Detect which cell encompasses the target text, then output its [x, y] center coordinate. 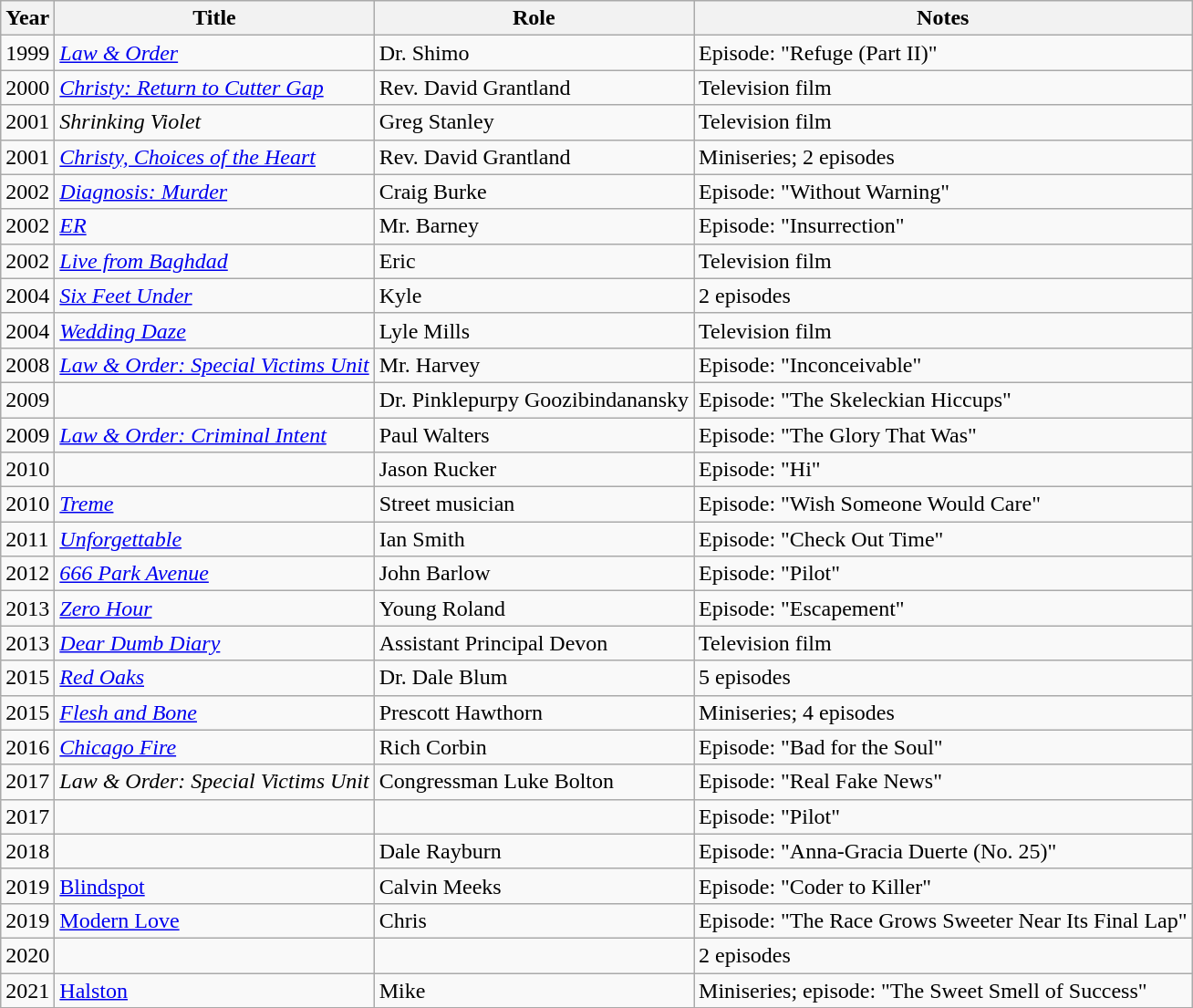
Episode: "Anna-Gracia Duerte (No. 25)" [943, 851]
Episode: "Escapement" [943, 608]
Young Roland [534, 608]
Chicago Fire [214, 747]
2020 [27, 955]
Modern Love [214, 920]
Paul Walters [534, 435]
Episode: "Without Warning" [943, 192]
Lyle Mills [534, 330]
Episode: "Inconceivable" [943, 365]
Unforgettable [214, 539]
Eric [534, 261]
Street musician [534, 504]
2021 [27, 990]
Law & Order: Criminal Intent [214, 435]
Red Oaks [214, 678]
Year [27, 18]
Blindspot [214, 886]
2008 [27, 365]
Halston [214, 990]
Congressman Luke Bolton [534, 782]
Dr. Pinklepurpy Goozibindanansky [534, 400]
Christy, Choices of the Heart [214, 157]
Mike [534, 990]
Diagnosis: Murder [214, 192]
1999 [27, 53]
Episode: "Hi" [943, 470]
Miniseries; episode: "The Sweet Smell of Success" [943, 990]
Jason Rucker [534, 470]
Episode: "Check Out Time" [943, 539]
Role [534, 18]
Miniseries; 2 episodes [943, 157]
Dear Dumb Diary [214, 643]
Episode: "Refuge (Part II)" [943, 53]
Episode: "Coder to Killer" [943, 886]
Ian Smith [534, 539]
Law & Order [214, 53]
Episode: "Insurrection" [943, 226]
Notes [943, 18]
Mr. Barney [534, 226]
Episode: "Real Fake News" [943, 782]
Six Feet Under [214, 296]
Prescott Hawthorn [534, 712]
Calvin Meeks [534, 886]
Wedding Daze [214, 330]
Dr. Shimo [534, 53]
2011 [27, 539]
Christy: Return to Cutter Gap [214, 88]
Episode: "The Glory That Was" [943, 435]
Episode: "The Race Grows Sweeter Near Its Final Lap" [943, 920]
666 Park Avenue [214, 574]
Zero Hour [214, 608]
2012 [27, 574]
2018 [27, 851]
Greg Stanley [534, 122]
Kyle [534, 296]
2000 [27, 88]
Flesh and Bone [214, 712]
Treme [214, 504]
John Barlow [534, 574]
Dale Rayburn [534, 851]
Assistant Principal Devon [534, 643]
Episode: "The Skeleckian Hiccups" [943, 400]
Mr. Harvey [534, 365]
Miniseries; 4 episodes [943, 712]
Shrinking Violet [214, 122]
Dr. Dale Blum [534, 678]
Rich Corbin [534, 747]
Chris [534, 920]
Live from Baghdad [214, 261]
ER [214, 226]
5 episodes [943, 678]
Episode: "Wish Someone Would Care" [943, 504]
Episode: "Bad for the Soul" [943, 747]
Title [214, 18]
Craig Burke [534, 192]
2016 [27, 747]
